Extract the [x, y] coordinate from the center of the cell holding the provided text.  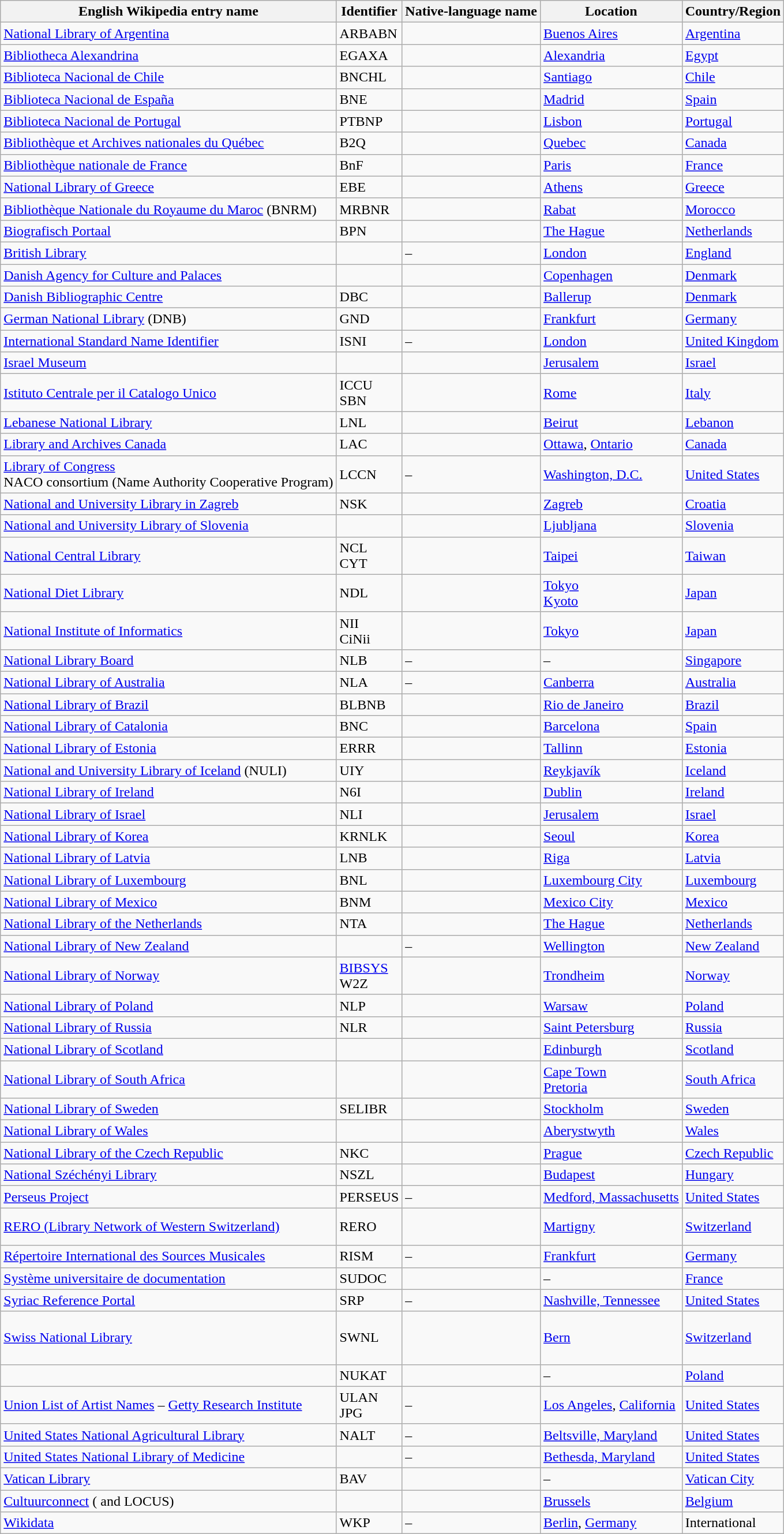
Identifier [369, 12]
MRBNR [369, 209]
NKC [369, 1153]
Perseus Project [168, 1197]
DBC [369, 297]
LNB [369, 858]
NLR [369, 1027]
Copenhagen [612, 275]
EGAXA [369, 55]
TokyoKyoto [612, 593]
New Zealand [733, 946]
Swiss National Library [168, 1338]
Stockholm [612, 1109]
National Library of Korea [168, 836]
Beirut [612, 422]
Bibliothèque Nationale du Royaume du Maroc (BNRM) [168, 209]
Budapest [612, 1175]
BNE [369, 99]
Israel Museum [168, 363]
BAV [369, 1479]
Berlin, Germany [612, 1523]
National Library of Russia [168, 1027]
Alexandria [612, 55]
ULANJPG [369, 1405]
Istituto Centrale per il Catalogo Unico [168, 392]
National Library of Israel [168, 814]
Lebanon [733, 422]
Medford, Massachusetts [612, 1197]
NSZL [369, 1175]
National Library of Poland [168, 1005]
NLA [369, 682]
National Library of Ireland [168, 792]
Nashville, Tennessee [612, 1300]
Greece [733, 187]
PTBNP [369, 121]
Barcelona [612, 727]
Riga [612, 858]
Native-language name [471, 12]
National Library of Estonia [168, 749]
Dublin [612, 792]
National Library of Luxembourg [168, 880]
National Library of Australia [168, 682]
Chile [733, 77]
Rio de Janeiro [612, 705]
ARBABN [369, 33]
BLBNB [369, 705]
Zagreb [612, 504]
Athens [612, 187]
Location [612, 12]
BNL [369, 880]
Russia [733, 1027]
NALT [369, 1435]
Reykjavík [612, 770]
Country/Region [733, 12]
Canberra [612, 682]
Rome [612, 392]
BNM [369, 902]
Bibliothèque et Archives nationales du Québec [168, 143]
Scotland [733, 1049]
Wikidata [168, 1523]
ISNI [369, 341]
LAC [369, 444]
Los Angeles, California [612, 1405]
Taiwan [733, 555]
Mexico City [612, 902]
Ballerup [612, 297]
Vatican Library [168, 1479]
N6I [369, 792]
Seoul [612, 836]
Ljubljana [612, 526]
National Library of the Czech Republic [168, 1153]
National Library of Norway [168, 975]
National Library of Argentina [168, 33]
BnF [369, 165]
National Széchényi Library [168, 1175]
RISM [369, 1256]
Aberystwyth [612, 1131]
Bibliotheca Alexandrina [168, 55]
RERO [369, 1227]
Edinburgh [612, 1049]
PERSEUS [369, 1197]
BNCHL [369, 77]
National Institute of Informatics [168, 630]
Bern [612, 1338]
United States National Library of Medicine [168, 1457]
Lebanese National Library [168, 422]
Cultuurconnect ( and LOCUS) [168, 1501]
Lisbon [612, 121]
Bibliothèque nationale de France [168, 165]
Warsaw [612, 1005]
SELIBR [369, 1109]
NUKAT [369, 1375]
ΕΒΕ [369, 187]
Singapore [733, 660]
Saint Petersburg [612, 1027]
National Library Board [168, 660]
Brussels [612, 1501]
NLP [369, 1005]
Quebec [612, 143]
ERRR [369, 749]
Iceland [733, 770]
Ireland [733, 792]
United States National Agricultural Library [168, 1435]
Ottawa, Ontario [612, 444]
Library of CongressNACO consortium (Name Authority Cooperative Program) [168, 474]
NCLCYT [369, 555]
Australia [733, 682]
Washington, D.C. [612, 474]
Wellington [612, 946]
Cape TownPretoria [612, 1079]
B2Q [369, 143]
NLB [369, 660]
LCCN [369, 474]
Estonia [733, 749]
Syriac Reference Portal [168, 1300]
Martigny [612, 1227]
Madrid [612, 99]
Croatia [733, 504]
SUDOC [369, 1278]
Biblioteca Nacional de Portugal [168, 121]
Portugal [733, 121]
National and University Library in Zagreb [168, 504]
NIICiNii [369, 630]
National Library of Wales [168, 1131]
Sweden [733, 1109]
Tokyo [612, 630]
Biografisch Portaal [168, 231]
National Library of Sweden [168, 1109]
National and University Library of Iceland (NULI) [168, 770]
Biblioteca Nacional de Chile [168, 77]
Slovenia [733, 526]
Norway [733, 975]
SWNL [369, 1338]
NTA [369, 924]
National Library of the Netherlands [168, 924]
RERO (Library Network of Western Switzerland) [168, 1227]
Argentina [733, 33]
Czech Republic [733, 1153]
GND [369, 319]
NSK [369, 504]
BNC [369, 727]
Buenos Aires [612, 33]
UIY [369, 770]
Morocco [733, 209]
Latvia [733, 858]
National Library of Latvia [168, 858]
National Library of Catalonia [168, 727]
Luxembourg City [612, 880]
Biblioteca Nacional de España [168, 99]
KRNLK [369, 836]
WKP [369, 1523]
Italy [733, 392]
National Diet Library [168, 593]
Prague [612, 1153]
National Library of South Africa [168, 1079]
Wales [733, 1131]
ICCUSBN [369, 392]
English Wikipedia entry name [168, 12]
Santiago [612, 77]
Korea [733, 836]
United Kingdom [733, 341]
NDL [369, 593]
Brazil [733, 705]
South Africa [733, 1079]
Rabat [612, 209]
Library and Archives Canada [168, 444]
Egypt [733, 55]
Danish Agency for Culture and Palaces [168, 275]
Danish Bibliographic Centre [168, 297]
International [733, 1523]
Tallinn [612, 749]
NLI [369, 814]
British Library [168, 253]
BIBSYSW2Z [369, 975]
LNL [369, 422]
International Standard Name Identifier [168, 341]
National Library of Mexico [168, 902]
National Library of Brazil [168, 705]
Bethesda, Maryland [612, 1457]
Belgium [733, 1501]
Luxembourg [733, 880]
Taipei [612, 555]
Beltsville, Maryland [612, 1435]
Système universitaire de documentation [168, 1278]
National Library of New Zealand [168, 946]
England [733, 253]
Paris [612, 165]
National Central Library [168, 555]
National Library of Scotland [168, 1049]
Hungary [733, 1175]
Répertoire International des Sources Musicales [168, 1256]
National and University Library of Slovenia [168, 526]
Vatican City [733, 1479]
National Library of Greece [168, 187]
Trondheim [612, 975]
SRP [369, 1300]
BPN [369, 231]
German National Library (DNB) [168, 319]
Union List of Artist Names – Getty Research Institute [168, 1405]
Mexico [733, 902]
